Find where the given text appears and provide that cell's center as (x, y) coordinate. 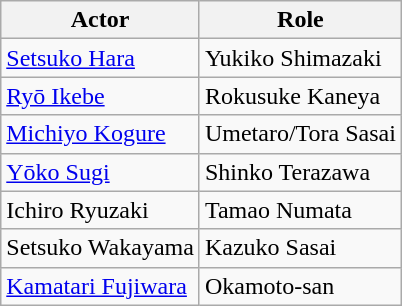
Role (300, 20)
Tamao Numata (300, 210)
Kamatari Fujiwara (100, 286)
Shinko Terazawa (300, 172)
Yukiko Shimazaki (300, 58)
Actor (100, 20)
Rokusuke Kaneya (300, 96)
Kazuko Sasai (300, 248)
Umetaro/Tora Sasai (300, 134)
Okamoto-san (300, 286)
Ryō Ikebe (100, 96)
Setsuko Wakayama (100, 248)
Yōko Sugi (100, 172)
Ichiro Ryuzaki (100, 210)
Setsuko Hara (100, 58)
Michiyo Kogure (100, 134)
